Determine the (x, y) coordinate at the center of the cell enclosing the given text.  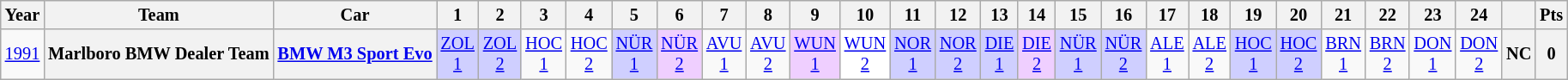
3 (544, 15)
23 (1432, 15)
4 (589, 15)
Year (22, 15)
Team (158, 15)
DON2 (1479, 54)
Car (355, 15)
WUN1 (814, 54)
13 (1000, 15)
DIE2 (1037, 54)
11 (913, 15)
12 (958, 15)
8 (767, 15)
AVU2 (767, 54)
24 (1479, 15)
Marlboro BMW Dealer Team (158, 54)
ZOL2 (499, 54)
DIE1 (1000, 54)
WUN2 (865, 54)
NC (1519, 54)
6 (680, 15)
DON1 (1432, 54)
Pts (1552, 15)
14 (1037, 15)
21 (1343, 15)
AVU1 (724, 54)
20 (1299, 15)
5 (635, 15)
22 (1388, 15)
2 (499, 15)
ZOL1 (458, 54)
15 (1078, 15)
18 (1210, 15)
10 (865, 15)
17 (1167, 15)
7 (724, 15)
BRN2 (1388, 54)
1 (458, 15)
NOR2 (958, 54)
NOR1 (913, 54)
ALE1 (1167, 54)
19 (1253, 15)
9 (814, 15)
BRN1 (1343, 54)
16 (1124, 15)
BMW M3 Sport Evo (355, 54)
0 (1552, 54)
1991 (22, 54)
ALE2 (1210, 54)
